Output the [X, Y] coordinate of the center of the cell containing the given text.  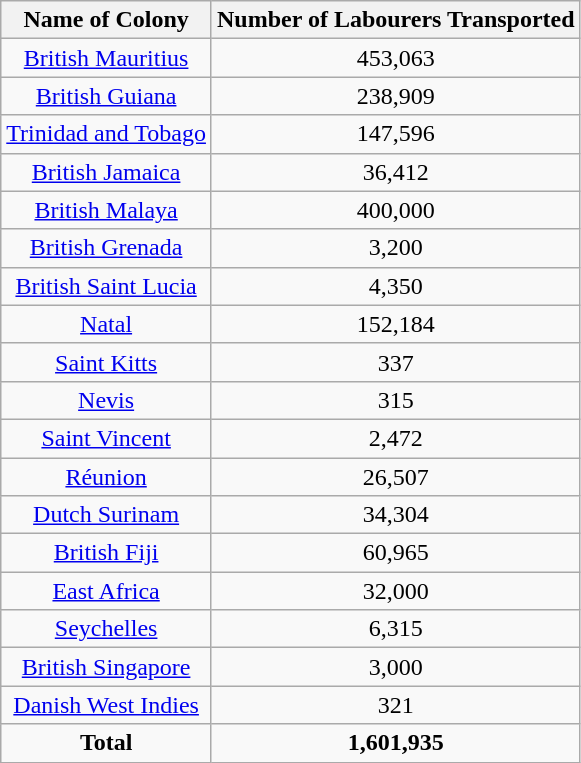
British Grenada [106, 248]
Dutch Surinam [106, 515]
Seychelles [106, 629]
British Mauritius [106, 58]
147,596 [396, 134]
3,000 [396, 667]
34,304 [396, 515]
238,909 [396, 96]
Nevis [106, 400]
British Singapore [106, 667]
4,350 [396, 286]
26,507 [396, 477]
3,200 [396, 248]
315 [396, 400]
Total [106, 743]
East Africa [106, 591]
60,965 [396, 553]
British Guiana [106, 96]
36,412 [396, 172]
Name of Colony [106, 20]
6,315 [396, 629]
Natal [106, 324]
Trinidad and Tobago [106, 134]
Réunion [106, 477]
Danish West Indies [106, 705]
321 [396, 705]
British Fiji [106, 553]
453,063 [396, 58]
2,472 [396, 438]
400,000 [396, 210]
152,184 [396, 324]
32,000 [396, 591]
337 [396, 362]
Number of Labourers Transported [396, 20]
1,601,935 [396, 743]
Saint Kitts [106, 362]
British Saint Lucia [106, 286]
British Jamaica [106, 172]
British Malaya [106, 210]
Saint Vincent [106, 438]
